For the text-containing cell, return its midpoint in (X, Y) coordinate format. 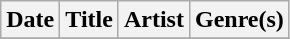
Date (30, 20)
Genre(s) (239, 20)
Title (90, 20)
Artist (154, 20)
